Extract the (X, Y) coordinate from the center of the cell holding the provided text.  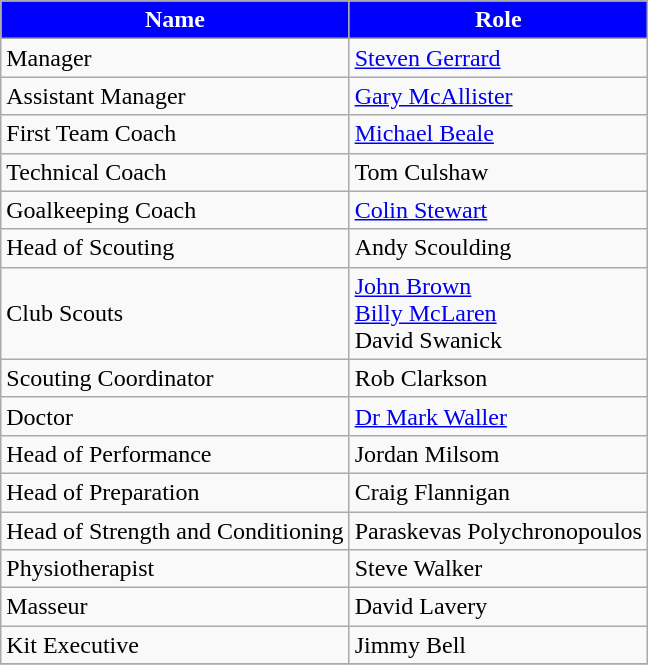
Colin Stewart (498, 210)
Craig Flannigan (498, 492)
Kit Executive (175, 645)
John Brown Billy McLaren David Swanick (498, 313)
Technical Coach (175, 172)
Club Scouts (175, 313)
Tom Culshaw (498, 172)
Physiotherapist (175, 569)
Head of Performance (175, 454)
Masseur (175, 607)
Doctor (175, 416)
Gary McAllister (498, 96)
Name (175, 20)
Rob Clarkson (498, 378)
Head of Preparation (175, 492)
Jordan Milsom (498, 454)
Andy Scoulding (498, 248)
Head of Scouting (175, 248)
Head of Strength and Conditioning (175, 531)
Paraskevas Polychronopoulos (498, 531)
Goalkeeping Coach (175, 210)
Jimmy Bell (498, 645)
Steven Gerrard (498, 58)
Steve Walker (498, 569)
Michael Beale (498, 134)
Assistant Manager (175, 96)
Scouting Coordinator (175, 378)
Role (498, 20)
Manager (175, 58)
First Team Coach (175, 134)
David Lavery (498, 607)
Dr Mark Waller (498, 416)
